Detect which cell encompasses the target text, then output its [x, y] center coordinate. 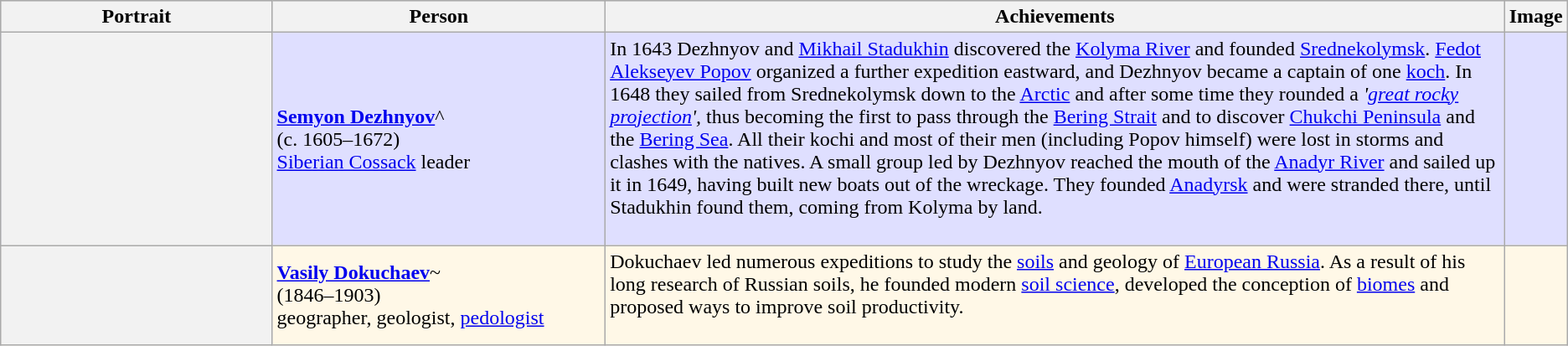
Portrait [137, 17]
Vasily Dokuchaev~(1846–1903)geographer, geologist, pedologist [439, 295]
Image [1536, 17]
Person [439, 17]
Achievements [1055, 17]
Semyon Dezhnyov^(c. 1605–1672)Siberian Cossack leader [439, 139]
